Determine the [X, Y] coordinate at the center of the cell enclosing the given text.  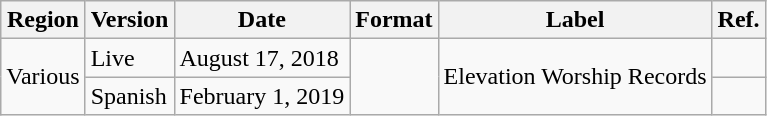
Spanish [130, 96]
Version [130, 20]
Format [394, 20]
August 17, 2018 [262, 58]
Date [262, 20]
Region [43, 20]
Ref. [738, 20]
Elevation Worship Records [575, 77]
Live [130, 58]
Label [575, 20]
Various [43, 77]
February 1, 2019 [262, 96]
